Provide the [x, y] coordinate of the cell's center where the given text is located.  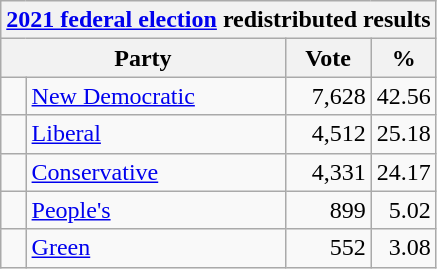
% [404, 58]
New Democratic [156, 96]
552 [328, 248]
Liberal [156, 134]
42.56 [404, 96]
Party [143, 58]
People's [156, 210]
5.02 [404, 210]
Conservative [156, 172]
Green [156, 248]
Vote [328, 58]
7,628 [328, 96]
3.08 [404, 248]
25.18 [404, 134]
2021 federal election redistributed results [218, 20]
4,331 [328, 172]
24.17 [404, 172]
899 [328, 210]
4,512 [328, 134]
